Identify which cell holds the provided text, then report its [X, Y] central coordinate. 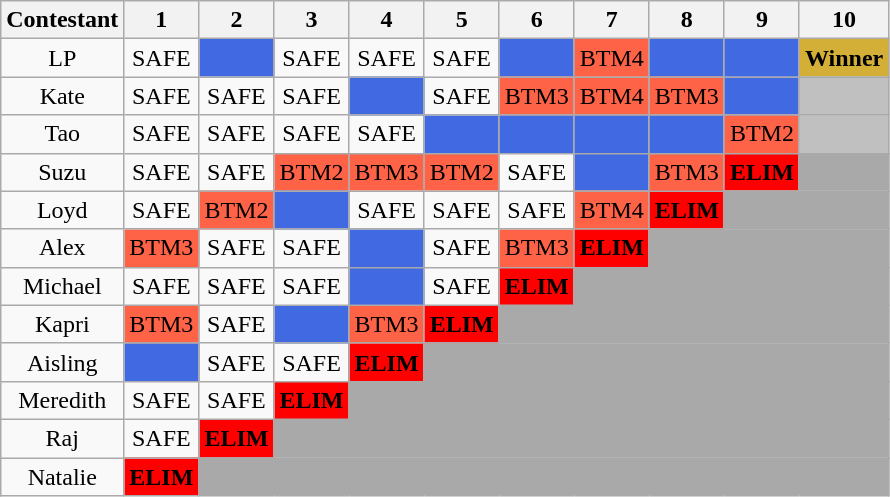
Winner [844, 58]
7 [612, 20]
6 [536, 20]
2 [236, 20]
Aisling [62, 362]
Tao [62, 134]
Alex [62, 248]
Michael [62, 286]
5 [462, 20]
8 [686, 20]
3 [312, 20]
Kapri [62, 324]
Raj [62, 438]
Meredith [62, 400]
Kate [62, 96]
Contestant [62, 20]
Loyd [62, 210]
1 [162, 20]
LP [62, 58]
4 [386, 20]
9 [762, 20]
Suzu [62, 172]
10 [844, 20]
Natalie [62, 477]
